For the text-containing cell, return its midpoint in (X, Y) coordinate format. 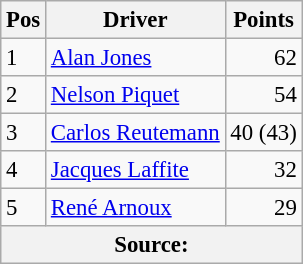
Points (264, 20)
Carlos Reutemann (136, 133)
Pos (24, 20)
2 (24, 95)
4 (24, 170)
René Arnoux (136, 208)
62 (264, 58)
3 (24, 133)
54 (264, 95)
32 (264, 170)
Alan Jones (136, 58)
40 (43) (264, 133)
Nelson Piquet (136, 95)
1 (24, 58)
Source: (152, 245)
Jacques Laffite (136, 170)
5 (24, 208)
29 (264, 208)
Driver (136, 20)
